Provide the [X, Y] coordinate of the cell's center where the given text is located.  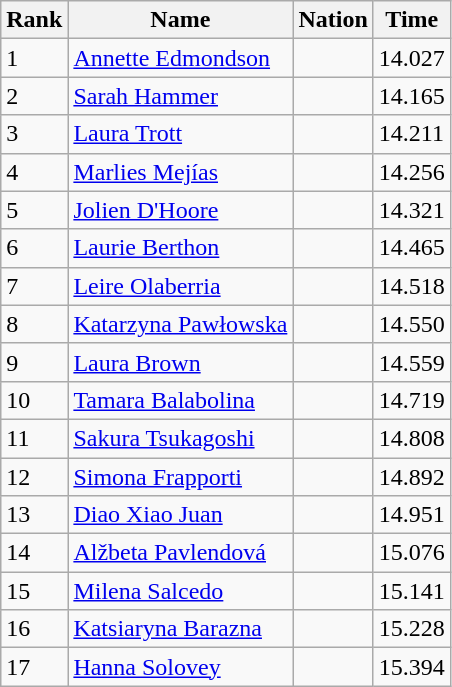
Jolien D'Hoore [180, 210]
14.951 [412, 515]
Annette Edmondson [180, 58]
Rank [34, 20]
Laurie Berthon [180, 248]
14.559 [412, 362]
7 [34, 286]
14.211 [412, 134]
3 [34, 134]
Milena Salcedo [180, 591]
Sarah Hammer [180, 96]
14.165 [412, 96]
Time [412, 20]
14.256 [412, 172]
14.892 [412, 477]
Name [180, 20]
Hanna Solovey [180, 667]
14 [34, 553]
15 [34, 591]
11 [34, 438]
10 [34, 400]
1 [34, 58]
14.518 [412, 286]
Laura Brown [180, 362]
15.394 [412, 667]
6 [34, 248]
12 [34, 477]
14.465 [412, 248]
8 [34, 324]
14.550 [412, 324]
Leire Olaberria [180, 286]
15.076 [412, 553]
Katsiaryna Barazna [180, 629]
Diao Xiao Juan [180, 515]
Alžbeta Pavlendová [180, 553]
17 [34, 667]
Marlies Mejías [180, 172]
15.228 [412, 629]
Simona Frapporti [180, 477]
14.321 [412, 210]
2 [34, 96]
15.141 [412, 591]
Katarzyna Pawłowska [180, 324]
9 [34, 362]
13 [34, 515]
14.027 [412, 58]
Tamara Balabolina [180, 400]
5 [34, 210]
14.808 [412, 438]
Laura Trott [180, 134]
16 [34, 629]
14.719 [412, 400]
Sakura Tsukagoshi [180, 438]
4 [34, 172]
Nation [333, 20]
